Find where the given text appears and provide that cell's center as [X, Y] coordinate. 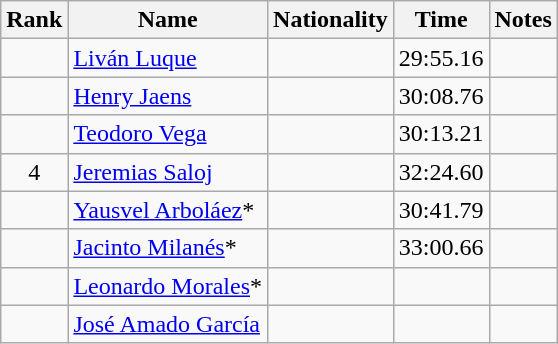
Liván Luque [168, 58]
Jeremias Saloj [168, 172]
29:55.16 [441, 58]
Henry Jaens [168, 96]
Nationality [331, 20]
33:00.66 [441, 248]
Notes [523, 20]
Leonardo Morales* [168, 286]
30:13.21 [441, 134]
4 [34, 172]
32:24.60 [441, 172]
Name [168, 20]
Time [441, 20]
José Amado García [168, 324]
30:08.76 [441, 96]
30:41.79 [441, 210]
Yausvel Arboláez* [168, 210]
Rank [34, 20]
Teodoro Vega [168, 134]
Jacinto Milanés* [168, 248]
